Output the (x, y) coordinate of the center of the cell containing the given text.  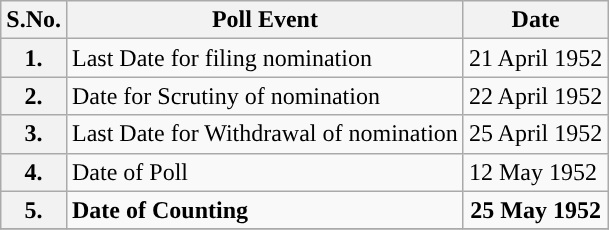
22 April 1952 (535, 96)
25 May 1952 (535, 210)
21 April 1952 (535, 58)
Last Date for Withdrawal of nomination (264, 134)
4. (34, 172)
Date of Poll (264, 172)
5. (34, 210)
2. (34, 96)
25 April 1952 (535, 134)
Date of Counting (264, 210)
3. (34, 134)
Date (535, 20)
1. (34, 58)
12 May 1952 (535, 172)
Date for Scrutiny of nomination (264, 96)
Poll Event (264, 20)
Last Date for filing nomination (264, 58)
S.No. (34, 20)
